Provide the (X, Y) coordinate of the cell's center where the given text is located.  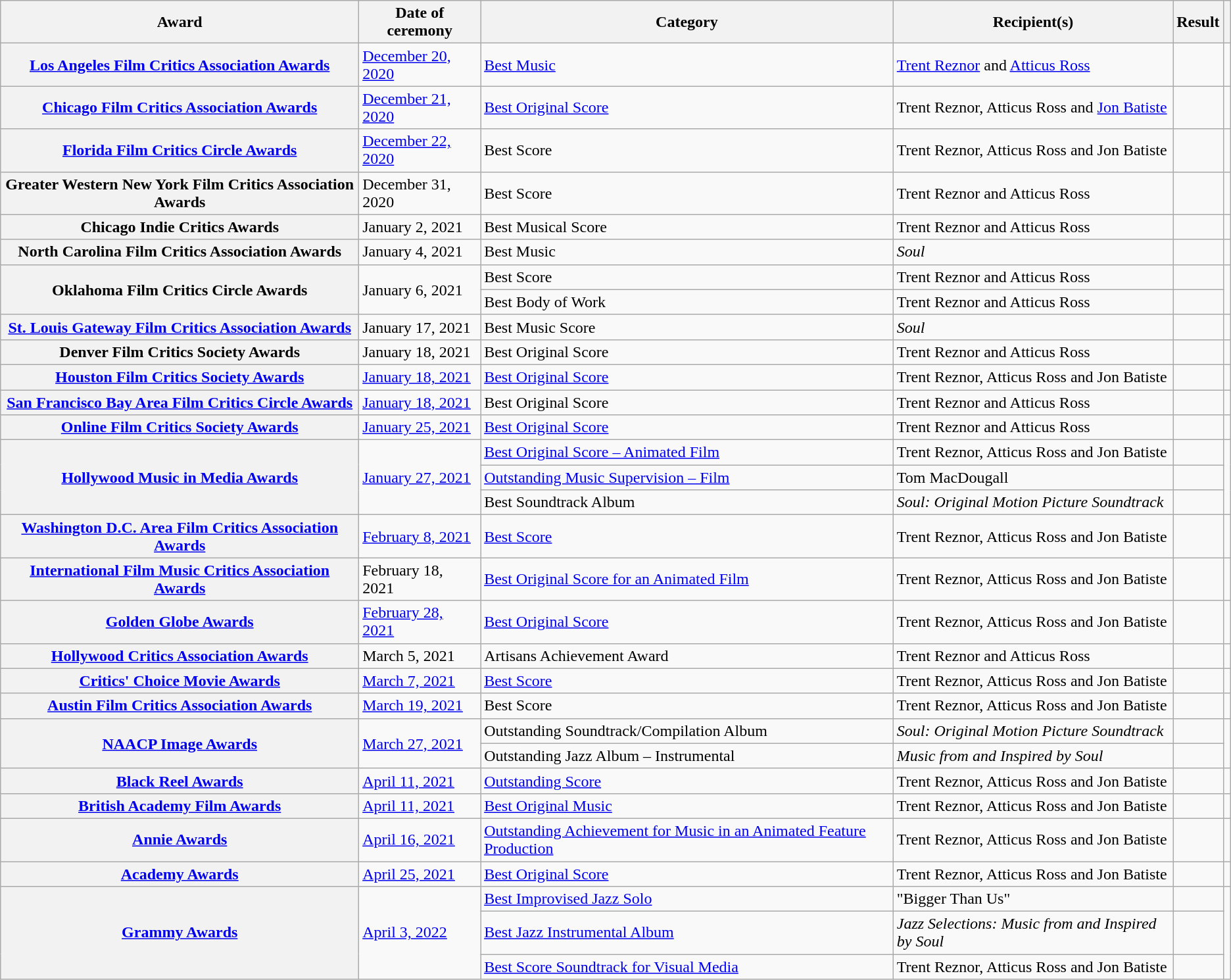
Grammy Awards (180, 933)
British Academy Film Awards (180, 806)
Outstanding Achievement for Music in an Animated Feature Production (687, 839)
March 27, 2021 (420, 743)
Best Soundtrack Album (687, 502)
Oklahoma Film Critics Circle Awards (180, 289)
Houston Film Critics Society Awards (180, 377)
Best Score Soundtrack for Visual Media (687, 967)
Outstanding Score (687, 781)
April 25, 2021 (420, 874)
Chicago Indie Critics Awards (180, 227)
Best Original Music (687, 806)
Austin Film Critics Association Awards (180, 706)
April 16, 2021 (420, 839)
December 20, 2020 (420, 64)
Best Musical Score (687, 227)
Golden Globe Awards (180, 622)
Best Improvised Jazz Solo (687, 899)
Music from and Inspired by Soul (1032, 756)
Washington D.C. Area Film Critics Association Awards (180, 537)
St. Louis Gateway Film Critics Association Awards (180, 327)
Outstanding Music Supervision – Film (687, 478)
Denver Film Critics Society Awards (180, 352)
Outstanding Jazz Album – Instrumental (687, 756)
January 25, 2021 (420, 428)
Los Angeles Film Critics Association Awards (180, 64)
Best Music Score (687, 327)
Best Body of Work (687, 302)
December 22, 2020 (420, 150)
Chicago Film Critics Association Awards (180, 108)
Tom MacDougall (1032, 478)
March 7, 2021 (420, 681)
March 19, 2021 (420, 706)
Category (687, 22)
Greater Western New York Film Critics Association Awards (180, 193)
NAACP Image Awards (180, 743)
January 4, 2021 (420, 252)
January 17, 2021 (420, 327)
Recipient(s) (1032, 22)
Critics' Choice Movie Awards (180, 681)
Online Film Critics Society Awards (180, 428)
Result (1198, 22)
Outstanding Soundtrack/Compilation Album (687, 731)
February 18, 2021 (420, 579)
December 31, 2020 (420, 193)
Academy Awards (180, 874)
January 2, 2021 (420, 227)
January 27, 2021 (420, 478)
April 3, 2022 (420, 933)
December 21, 2020 (420, 108)
Award (180, 22)
Best Jazz Instrumental Album (687, 933)
North Carolina Film Critics Association Awards (180, 252)
February 8, 2021 (420, 537)
Florida Film Critics Circle Awards (180, 150)
"Bigger Than Us" (1032, 899)
Best Original Score – Animated Film (687, 453)
March 5, 2021 (420, 656)
International Film Music Critics Association Awards (180, 579)
Best Original Score for an Animated Film (687, 579)
Artisans Achievement Award (687, 656)
San Francisco Bay Area Film Critics Circle Awards (180, 402)
Hollywood Critics Association Awards (180, 656)
January 6, 2021 (420, 289)
Annie Awards (180, 839)
Jazz Selections: Music from and Inspired by Soul (1032, 933)
Date of ceremony (420, 22)
February 28, 2021 (420, 622)
Hollywood Music in Media Awards (180, 478)
Black Reel Awards (180, 781)
